Search for the cell housing the specified text and yield its (X, Y) center coordinate. 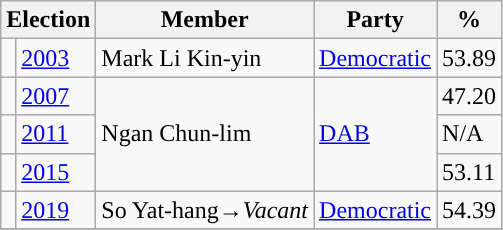
Ngan Chun-lim (205, 134)
Party (376, 20)
N/A (470, 134)
Election (48, 20)
% (470, 20)
53.89 (470, 58)
2019 (56, 210)
Member (205, 20)
2011 (56, 134)
Mark Li Kin-yin (205, 58)
2003 (56, 58)
53.11 (470, 172)
2015 (56, 172)
2007 (56, 96)
47.20 (470, 96)
So Yat-hang→Vacant (205, 210)
DAB (376, 134)
54.39 (470, 210)
